Return the [x, y] coordinate for the center point of the cell that contains the specified text.  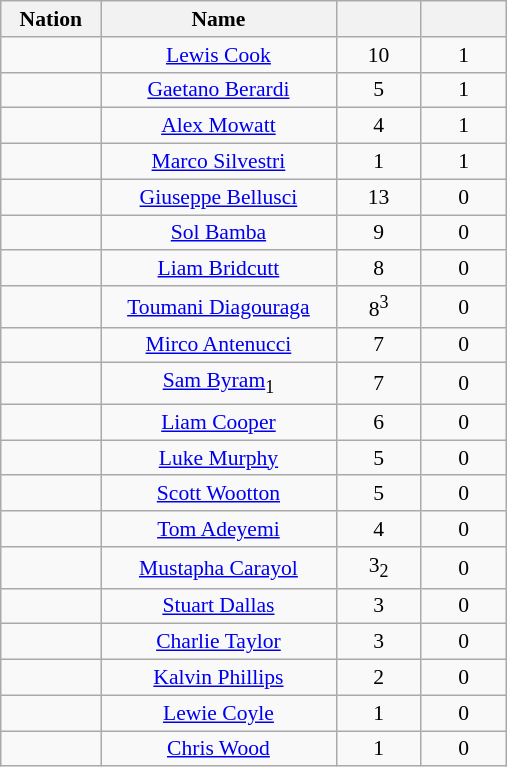
2 [378, 678]
8 [378, 269]
Sol Bamba [218, 233]
Toumani Diagouraga [218, 306]
Nation [51, 19]
Scott Wootton [218, 494]
Alex Mowatt [218, 126]
Marco Silvestri [218, 162]
Gaetano Berardi [218, 90]
Mustapha Carayol [218, 568]
Liam Cooper [218, 423]
13 [378, 197]
Mirco Antenucci [218, 345]
Lewis Cook [218, 55]
Kalvin Phillips [218, 678]
Luke Murphy [218, 458]
Tom Adeyemi [218, 529]
Stuart Dallas [218, 606]
Giuseppe Bellusci [218, 197]
Sam Byram1 [218, 384]
32 [378, 568]
Charlie Taylor [218, 642]
Lewie Coyle [218, 713]
Chris Wood [218, 749]
9 [378, 233]
Name [218, 19]
6 [378, 423]
83 [378, 306]
10 [378, 55]
Liam Bridcutt [218, 269]
